Output the [X, Y] coordinate of the center of the cell containing the given text.  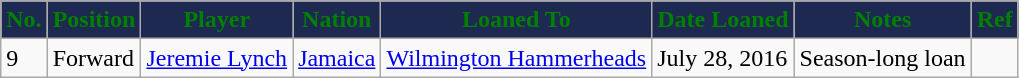
9 [24, 58]
Season-long loan [882, 58]
Forward [94, 58]
Date Loaned [723, 20]
Wilmington Hammerheads [516, 58]
Jeremie Lynch [217, 58]
Jamaica [337, 58]
Nation [337, 20]
Player [217, 20]
Loaned To [516, 20]
Notes [882, 20]
Position [94, 20]
No. [24, 20]
July 28, 2016 [723, 58]
Ref [994, 20]
